Capture the cell that displays the provided text and extract its (x, y) central coordinate. 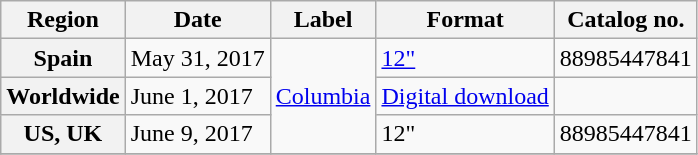
Catalog no. (626, 20)
Format (465, 20)
June 1, 2017 (198, 96)
Worldwide (63, 96)
May 31, 2017 (198, 58)
Digital download (465, 96)
June 9, 2017 (198, 134)
Columbia (323, 96)
Date (198, 20)
Spain (63, 58)
US, UK (63, 134)
Region (63, 20)
Label (323, 20)
